Extract the [x, y] coordinate from the center of the cell holding the provided text.  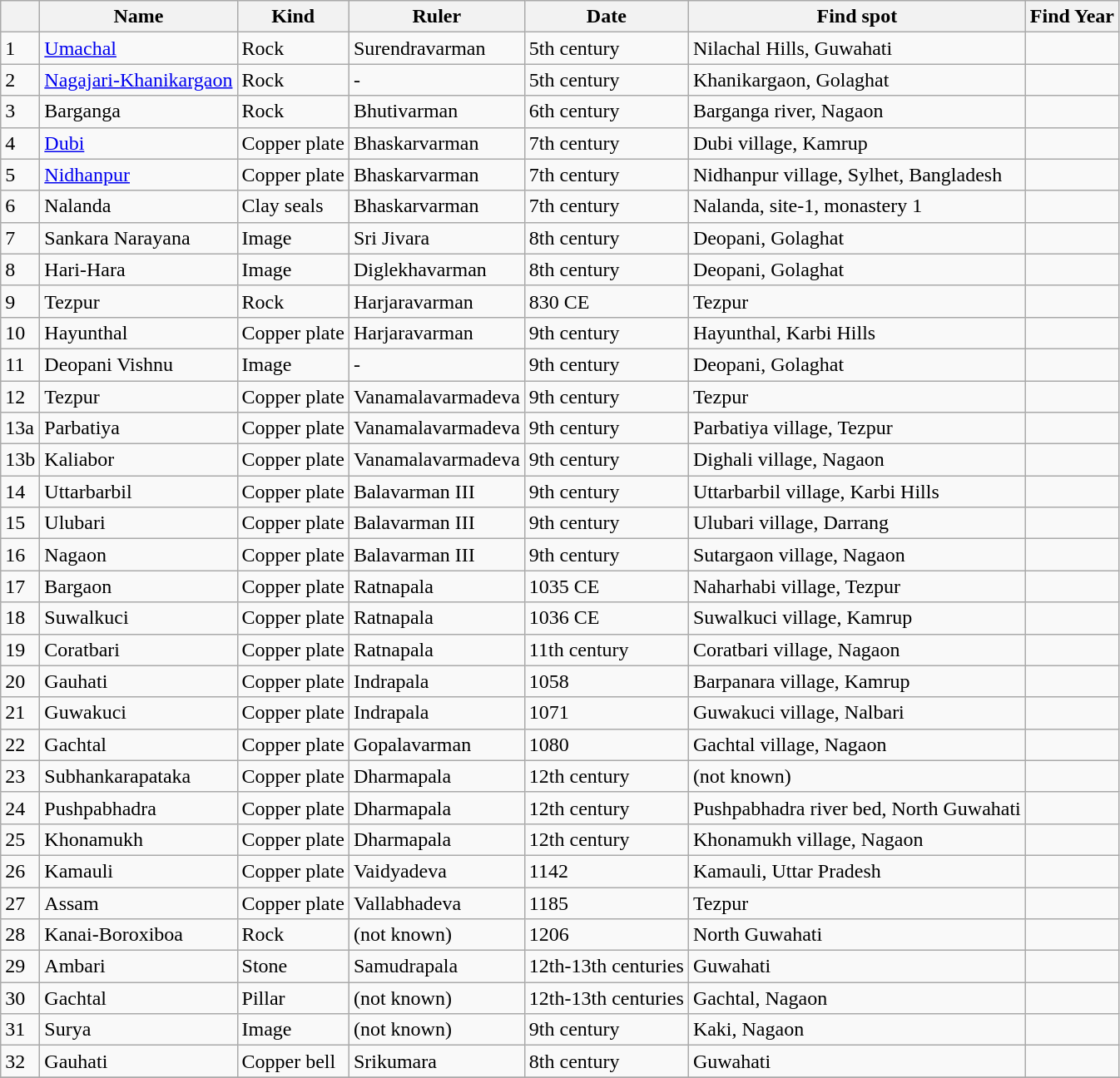
8 [20, 269]
Assam [138, 902]
3 [20, 111]
Suwalkuci [138, 618]
2 [20, 80]
1036 CE [606, 618]
25 [20, 839]
24 [20, 808]
Vaidyadeva [436, 871]
11 [20, 364]
Pushpabhadra [138, 808]
Nalanda, site-1, monastery 1 [857, 206]
32 [20, 1061]
Nagajari-Khanikargaon [138, 80]
15 [20, 523]
Coratbari village, Nagaon [857, 650]
18 [20, 618]
14 [20, 492]
Gopalavarman [436, 744]
North Guwahati [857, 935]
Bhutivarman [436, 111]
Gachtal, Nagaon [857, 998]
12 [20, 397]
29 [20, 967]
Date [606, 17]
22 [20, 744]
16 [20, 555]
1206 [606, 935]
1080 [606, 744]
Surya [138, 1030]
Barpanara village, Kamrup [857, 681]
Umachal [138, 48]
Parbatiya village, Tezpur [857, 428]
Clay seals [293, 206]
Kind [293, 17]
Barganga river, Nagaon [857, 111]
Vallabhadeva [436, 902]
19 [20, 650]
31 [20, 1030]
Suwalkuci village, Kamrup [857, 618]
Naharhabi village, Tezpur [857, 586]
Nalanda [138, 206]
Nagaon [138, 555]
6th century [606, 111]
Deopani Vishnu [138, 364]
1142 [606, 871]
13a [20, 428]
Khanikargaon, Golaghat [857, 80]
Kaki, Nagaon [857, 1030]
Copper bell [293, 1061]
1 [20, 48]
Kaliabor [138, 460]
Kamauli [138, 871]
6 [20, 206]
Find spot [857, 17]
Uttarbarbil village, Karbi Hills [857, 492]
Dubi [138, 143]
28 [20, 935]
Kamauli, Uttar Pradesh [857, 871]
Hari-Hara [138, 269]
Barganga [138, 111]
7 [20, 238]
Kanai-Boroxiboa [138, 935]
Ulubari [138, 523]
Find Year [1072, 17]
1058 [606, 681]
10 [20, 333]
Ulubari village, Darrang [857, 523]
Stone [293, 967]
Ruler [436, 17]
Bargaon [138, 586]
Pushpabhadra river bed, North Guwahati [857, 808]
Ambari [138, 967]
27 [20, 902]
Nidhanpur village, Sylhet, Bangladesh [857, 175]
23 [20, 776]
Dubi village, Kamrup [857, 143]
17 [20, 586]
Nidhanpur [138, 175]
Khonamukh [138, 839]
20 [20, 681]
1071 [606, 713]
Coratbari [138, 650]
Pillar [293, 998]
1035 CE [606, 586]
Hayunthal [138, 333]
Srikumara [436, 1061]
Hayunthal, Karbi Hills [857, 333]
830 CE [606, 301]
5 [20, 175]
Samudrapala [436, 967]
Khonamukh village, Nagaon [857, 839]
Dighali village, Nagaon [857, 460]
26 [20, 871]
9 [20, 301]
13b [20, 460]
Parbatiya [138, 428]
Gachtal village, Nagaon [857, 744]
Diglekhavarman [436, 269]
Guwakuci [138, 713]
Subhankarapataka [138, 776]
Nilachal Hills, Guwahati [857, 48]
21 [20, 713]
11th century [606, 650]
4 [20, 143]
Sri Jivara [436, 238]
Uttarbarbil [138, 492]
1185 [606, 902]
Sankara Narayana [138, 238]
30 [20, 998]
Surendravarman [436, 48]
Name [138, 17]
Guwakuci village, Nalbari [857, 713]
Sutargaon village, Nagaon [857, 555]
